Provide the [X, Y] coordinate of the cell's center where the given text is located.  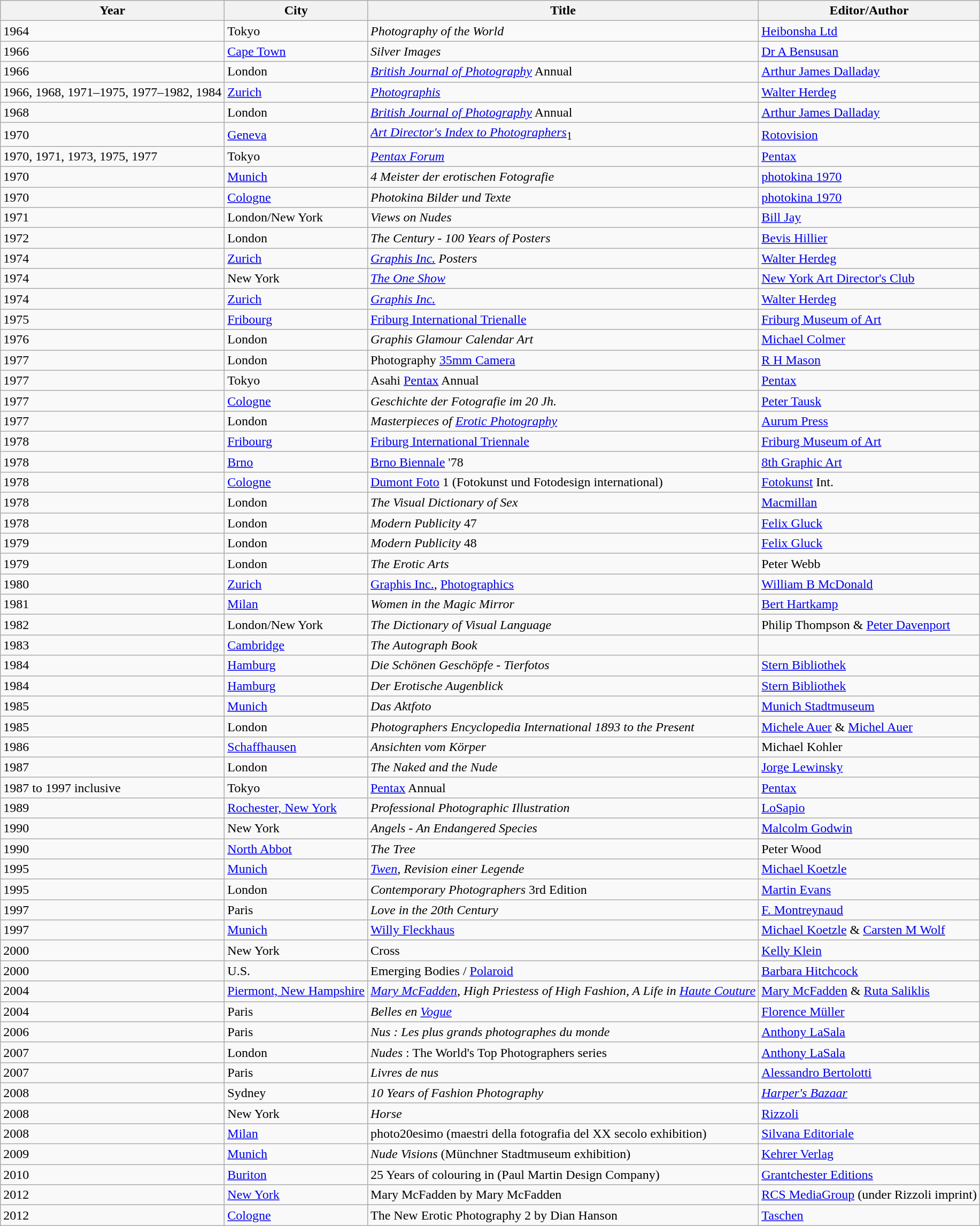
1982 [112, 625]
Graphis Inc. Posters [562, 258]
Piermont, New Hampshire [296, 991]
Nudes : The World's Top Photographers series [562, 1052]
Graphis Glamour Calendar Art [562, 340]
Photographers Encyclopedia International 1893 to the Present [562, 726]
Ansichten vom Körper [562, 747]
Bill Jay [869, 218]
William B McDonald [869, 584]
Michael Koetzle & Carsten M Wolf [869, 930]
Twen, Revision einer Legende [562, 869]
1975 [112, 319]
Rotovision [869, 134]
Jorge Lewinsky [869, 767]
Silver Images [562, 51]
Alessandro Bertolotti [869, 1072]
1980 [112, 584]
1987 [112, 767]
Pentax Forum [562, 156]
2009 [112, 1154]
Emerging Bodies / Polaroid [562, 971]
2010 [112, 1175]
1986 [112, 747]
U.S. [296, 971]
Bevis Hillier [869, 238]
Mary McFadden by Mary McFadden [562, 1195]
LoSapio [869, 808]
Belles en Vogue [562, 1012]
Buriton [296, 1175]
Martin Evans [869, 890]
1989 [112, 808]
Willy Fleckhaus [562, 930]
Rizzoli [869, 1113]
Heibonsha Ltd [869, 31]
10 Years of Fashion Photography [562, 1093]
Rochester, New York [296, 808]
Sydney [296, 1093]
Dumont Foto 1 (Fotokunst und Fotodesign international) [562, 482]
Photography 35mm Camera [562, 360]
Kehrer Verlag [869, 1154]
Brno [296, 462]
Year [112, 11]
Brno Biennale '78 [562, 462]
Peter Wood [869, 849]
Pentax Annual [562, 787]
Masterpieces of Erotic Photography [562, 421]
Graphis Inc. [562, 299]
1976 [112, 340]
Women in the Magic Mirror [562, 604]
Michael Colmer [869, 340]
Aurum Press [869, 421]
1987 to 1997 inclusive [112, 787]
photo20esimo (maestri della fotografia del XX secolo exhibition) [562, 1133]
The Naked and the Nude [562, 767]
The Autograph Book [562, 645]
Michael Koetzle [869, 869]
The Visual Dictionary of Sex [562, 503]
Grantchester Editions [869, 1175]
Modern Publicity 48 [562, 543]
Editor/Author [869, 11]
The Dictionary of Visual Language [562, 625]
Cambridge [296, 645]
Livres de nus [562, 1072]
Photographis [562, 92]
Mary McFadden & Ruta Saliklis [869, 991]
Cape Town [296, 51]
The Tree [562, 849]
Peter Webb [869, 564]
Malcolm Godwin [869, 829]
Friburg International Triennale [562, 441]
Die Schönen Geschöpfe - Tierfotos [562, 665]
Geschichte der Fotografie im 20 Jh. [562, 401]
R H Mason [869, 360]
Art Director's Index to Photographers1 [562, 134]
1964 [112, 31]
Horse [562, 1113]
1970, 1971, 1973, 1975, 1977 [112, 156]
Barbara Hitchcock [869, 971]
Taschen [869, 1215]
Macmillan [869, 503]
Fotokunst Int. [869, 482]
1968 [112, 112]
25 Years of colouring in (Paul Martin Design Company) [562, 1175]
1981 [112, 604]
City [296, 11]
Schaffhausen [296, 747]
Modern Publicity 47 [562, 523]
The Erotic Arts [562, 564]
Title [562, 11]
Photography of the World [562, 31]
Graphis Inc., Photographics [562, 584]
Michael Kohler [869, 747]
Das Aktfoto [562, 706]
2006 [112, 1032]
Kelly Klein [869, 951]
Munich Stadtmuseum [869, 706]
The One Show [562, 279]
Asahi Pentax Annual [562, 380]
F. Montreynaud [869, 910]
Professional Photographic Illustration [562, 808]
Mary McFadden, High Priestess of High Fashion, A Life in Haute Couture [562, 991]
Views on Nudes [562, 218]
Bert Hartkamp [869, 604]
8th Graphic Art [869, 462]
Philip Thompson & Peter Davenport [869, 625]
New York Art Director's Club [869, 279]
Geneva [296, 134]
Nus : Les plus grands photographes du monde [562, 1032]
North Abbot [296, 849]
1966, 1968, 1971–1975, 1977–1982, 1984 [112, 92]
Cross [562, 951]
Nude Visions (Münchner Stadtmuseum exhibition) [562, 1154]
Florence Müller [869, 1012]
Silvana Editoriale [869, 1133]
Love in the 20th Century [562, 910]
Dr A Bensusan [869, 51]
1972 [112, 238]
Contemporary Photographers 3rd Edition [562, 890]
Michele Auer & Michel Auer [869, 726]
Photokina Bilder und Texte [562, 197]
Der Erotische Augenblick [562, 686]
Harper's Bazaar [869, 1093]
The New Erotic Photography 2 by Dian Hanson [562, 1215]
Friburg International Trienalle [562, 319]
1971 [112, 218]
Angels - An Endangered Species [562, 829]
RCS MediaGroup (under Rizzoli imprint) [869, 1195]
4 Meister der erotischen Fotografie [562, 177]
1983 [112, 645]
Peter Tausk [869, 401]
The Century - 100 Years of Posters [562, 238]
